Search for the cell housing the specified text and yield its [X, Y] center coordinate. 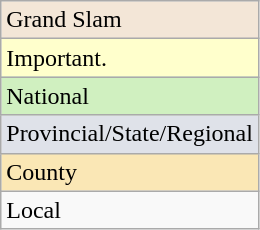
Local [130, 210]
Grand Slam [130, 20]
Provincial/State/Regional [130, 134]
National [130, 96]
Important. [130, 58]
County [130, 172]
